Extract the [X, Y] coordinate from the center of the cell holding the provided text.  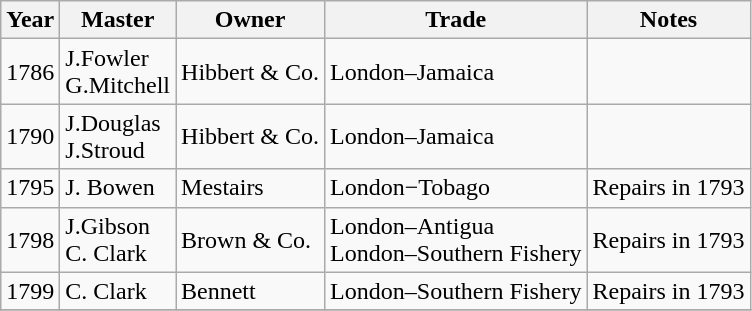
London−Tobago [456, 188]
Owner [250, 20]
Year [30, 20]
1799 [30, 291]
C. Clark [118, 291]
1786 [30, 72]
J. Bowen [118, 188]
J.FowlerG.Mitchell [118, 72]
Bennett [250, 291]
Trade [456, 20]
London–Southern Fishery [456, 291]
1798 [30, 240]
J.GibsonC. Clark [118, 240]
London–AntiguaLondon–Southern Fishery [456, 240]
Notes [668, 20]
Brown & Co. [250, 240]
1790 [30, 136]
1795 [30, 188]
Master [118, 20]
J.DouglasJ.Stroud [118, 136]
Mestairs [250, 188]
